Locate the cell with the specified text and output its (x, y) center coordinate. 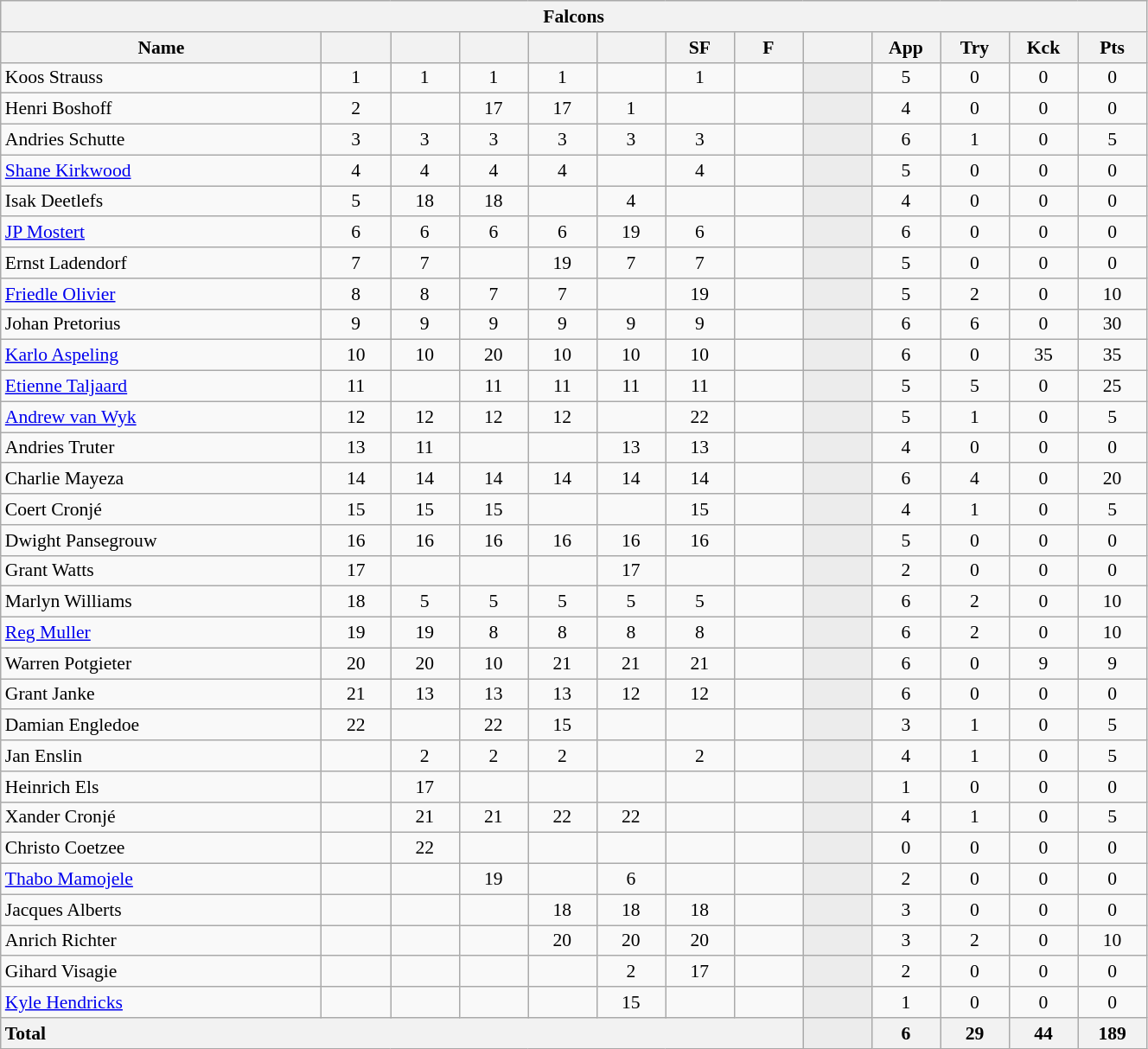
Damian Engledoe (161, 726)
25 (1113, 387)
Falcons (574, 16)
30 (1113, 324)
Shane Kirkwood (161, 170)
Jan Enslin (161, 756)
Anrich Richter (161, 941)
Dwight Pansegrouw (161, 540)
Christo Coetzee (161, 848)
Friedle Olivier (161, 294)
Isak Deetlefs (161, 201)
Gihard Visagie (161, 972)
Kck (1043, 48)
44 (1043, 1033)
JP Mostert (161, 233)
Xander Cronjé (161, 817)
Charlie Mayeza (161, 479)
Warren Potgieter (161, 663)
189 (1113, 1033)
Try (975, 48)
Coert Cronjé (161, 509)
Thabo Mamojele (161, 879)
Ernst Ladendorf (161, 263)
SF (700, 48)
Andries Truter (161, 448)
Heinrich Els (161, 787)
Name (161, 48)
Marlyn Williams (161, 602)
Henri Boshoff (161, 109)
29 (975, 1033)
Pts (1113, 48)
Andrew van Wyk (161, 417)
F (769, 48)
Kyle Hendricks (161, 1002)
Karlo Aspeling (161, 355)
Reg Muller (161, 633)
Jacques Alberts (161, 910)
Etienne Taljaard (161, 387)
Koos Strauss (161, 78)
Johan Pretorius (161, 324)
App (906, 48)
Total (402, 1033)
Grant Watts (161, 571)
Andries Schutte (161, 140)
Grant Janke (161, 694)
